Return (X, Y) of the center of cell containing provided text 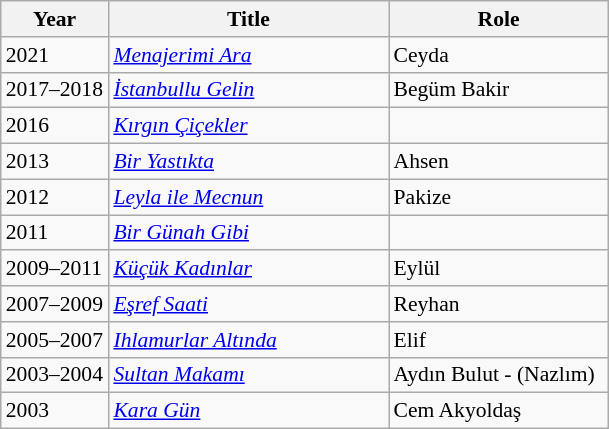
Role (498, 19)
Begüm Bakir (498, 90)
2016 (55, 126)
Sultan Makamı (248, 375)
2007–2009 (55, 304)
Eylül (498, 269)
Leyla ile Mecnun (248, 197)
2005–2007 (55, 340)
2013 (55, 162)
2003 (55, 411)
Eşref Saati (248, 304)
Elif (498, 340)
Bir Günah Gibi (248, 233)
2003–2004 (55, 375)
2021 (55, 55)
Aydın Bulut - (Nazlım) (498, 375)
Kara Gün (248, 411)
Cem Akyoldaş (498, 411)
Ihlamurlar Altında (248, 340)
Pakize (498, 197)
Kırgın Çiçekler (248, 126)
Ahsen (498, 162)
Küçük Kadınlar (248, 269)
Menajerimi Ara (248, 55)
2012 (55, 197)
Ceyda (498, 55)
Year (55, 19)
Title (248, 19)
2009–2011 (55, 269)
2011 (55, 233)
2017–2018 (55, 90)
Reyhan (498, 304)
Bir Yastıkta (248, 162)
İstanbullu Gelin (248, 90)
